Find where the given text appears and provide that cell's center as (x, y) coordinate. 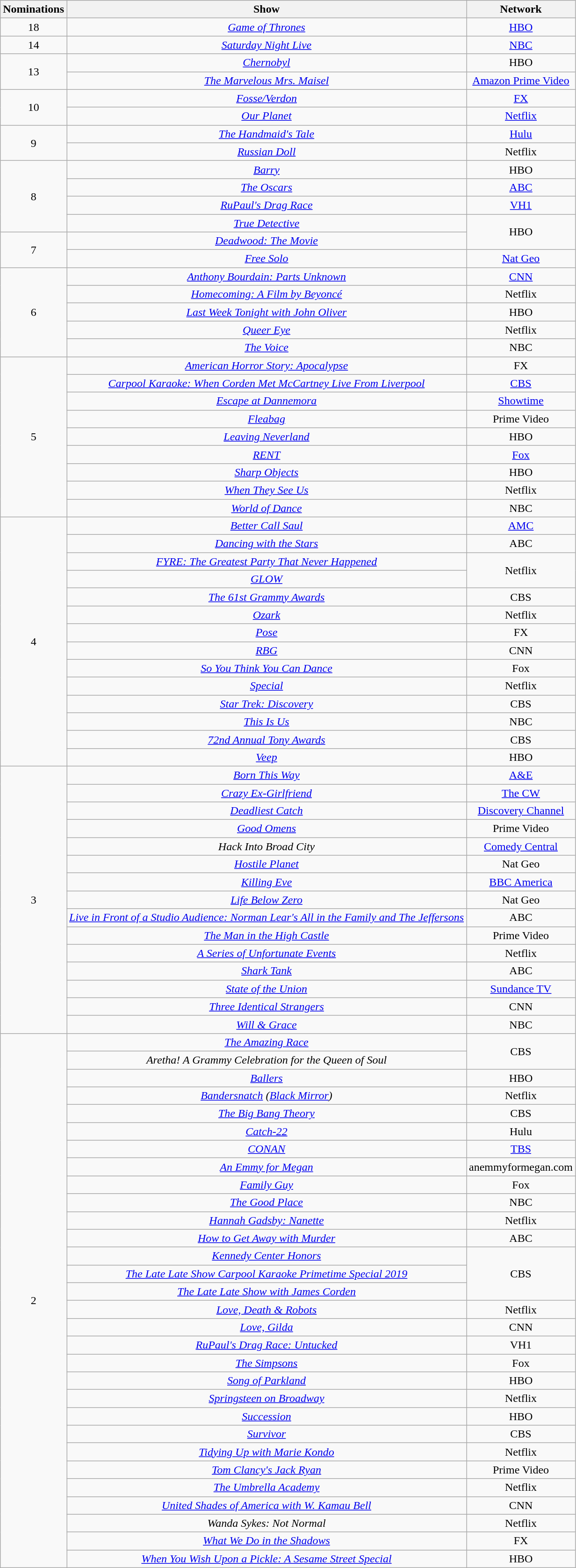
Family Guy (266, 1185)
This Is Us (266, 722)
8 (34, 196)
GLOW (266, 579)
AMC (521, 526)
Escape at Dannemora (266, 401)
Anthony Bourdain: Parts Unknown (266, 277)
Shark Tank (266, 971)
Showtime (521, 401)
Love, Gilda (266, 1327)
Tom Clancy's Jack Ryan (266, 1470)
Killing Eve (266, 882)
FYRE: The Greatest Party That Never Happened (266, 562)
Hack Into Broad City (266, 846)
The CW (521, 793)
10 (34, 107)
Aretha! A Grammy Celebration for the Queen of Soul (266, 1060)
Good Omens (266, 829)
Queer Eye (266, 330)
Pose (266, 633)
Hannah Gadsby: Nanette (266, 1220)
Life Below Zero (266, 900)
Nominations (34, 9)
Free Solo (266, 259)
The Good Place (266, 1203)
Survivor (266, 1434)
RuPaul's Drag Race: Untucked (266, 1345)
Dancing with the Stars (266, 544)
The Marvelous Mrs. Maisel (266, 80)
Deadliest Catch (266, 811)
How to Get Away with Murder (266, 1238)
Succession (266, 1416)
2 (34, 1300)
The Oscars (266, 187)
When They See Us (266, 490)
Sundance TV (521, 989)
Carpool Karaoke: When Corden Met McCartney Live From Liverpool (266, 383)
Deadwood: The Movie (266, 241)
14 (34, 45)
The Handmaid's Tale (266, 134)
Amazon Prime Video (521, 80)
Leaving Neverland (266, 437)
Kennedy Center Honors (266, 1256)
The Big Bang Theory (266, 1114)
Comedy Central (521, 846)
When You Wish Upon a Pickle: A Sesame Street Special (266, 1559)
TBS (521, 1149)
Our Planet (266, 116)
Discovery Channel (521, 811)
CONAN (266, 1149)
American Horror Story: Apocalypse (266, 365)
18 (34, 27)
An Emmy for Megan (266, 1167)
So You Think You Can Dance (266, 668)
Born This Way (266, 775)
Catch-22 (266, 1131)
Ozark (266, 615)
Russian Doll (266, 152)
Hostile Planet (266, 864)
Fosse/Verdon (266, 98)
True Detective (266, 223)
Network (521, 9)
Live in Front of a Studio Audience: Norman Lear's All in the Family and The Jeffersons (266, 918)
RENT (266, 454)
9 (34, 143)
The Voice (266, 348)
7 (34, 250)
Fleabag (266, 419)
6 (34, 312)
5 (34, 437)
Special (266, 686)
Star Trek: Discovery (266, 704)
World of Dance (266, 508)
Song of Parkland (266, 1381)
The Late Late Show Carpool Karaoke Primetime Special 2019 (266, 1274)
State of the Union (266, 989)
3 (34, 899)
Barry (266, 169)
Ballers (266, 1078)
Sharp Objects (266, 472)
Veep (266, 757)
Crazy Ex-Girlfriend (266, 793)
RBG (266, 650)
72nd Annual Tony Awards (266, 739)
The Man in the High Castle (266, 935)
Last Week Tonight with John Oliver (266, 312)
Homecoming: A Film by Beyoncé (266, 294)
United Shades of America with W. Kamau Bell (266, 1505)
Love, Death & Robots (266, 1309)
Saturday Night Live (266, 45)
BBC America (521, 882)
13 (34, 72)
Three Identical Strangers (266, 1006)
Better Call Saul (266, 526)
Chernobyl (266, 63)
The Simpsons (266, 1363)
What We Do in the Shadows (266, 1541)
A&E (521, 775)
Springsteen on Broadway (266, 1399)
The 61st Grammy Awards (266, 597)
The Umbrella Academy (266, 1488)
4 (34, 642)
Show (266, 9)
anemmyformegan.com (521, 1167)
Bandersnatch (Black Mirror) (266, 1096)
A Series of Unfortunate Events (266, 953)
The Amazing Race (266, 1042)
Game of Thrones (266, 27)
Wanda Sykes: Not Normal (266, 1523)
Tidying Up with Marie Kondo (266, 1452)
Will & Grace (266, 1024)
RuPaul's Drag Race (266, 205)
The Late Late Show with James Corden (266, 1291)
